Pinpoint the cell where the given text exists, returning its (X, Y) midpoint coordinate. 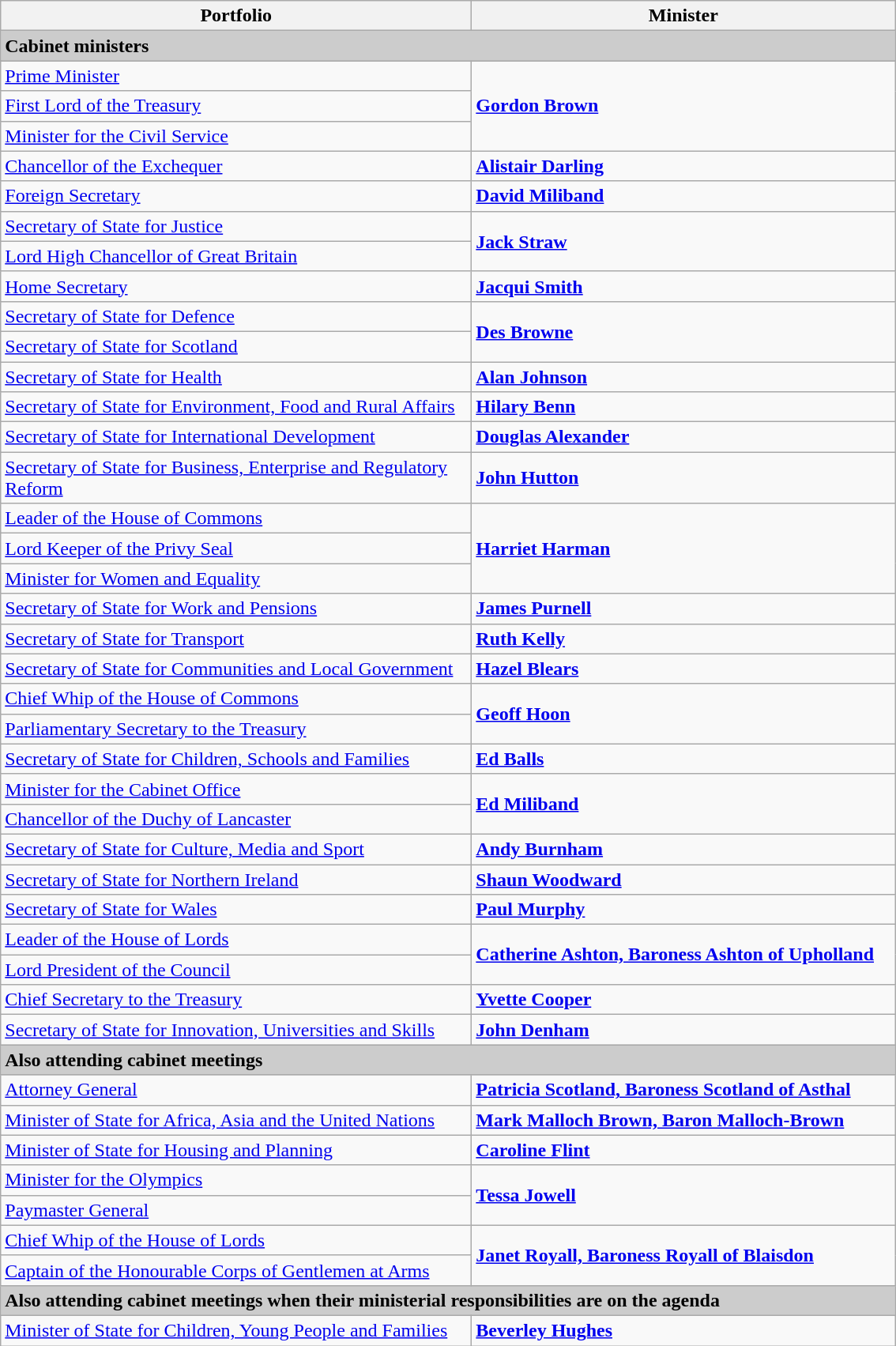
Paul Murphy (683, 910)
Minister for the Olympics (236, 1180)
Lord High Chancellor of Great Britain (236, 256)
Secretary of State for Work and Pensions (236, 609)
Captain of the Honourable Corps of Gentlemen at Arms (236, 1270)
Secretary of State for Justice (236, 226)
Minister (683, 16)
Minister of State for Children, Young People and Families (236, 1330)
Jack Straw (683, 241)
Secretary of State for International Development (236, 437)
Minister of State for Africa, Asia and the United Nations (236, 1120)
Prime Minister (236, 76)
Jacqui Smith (683, 286)
Secretary of State for Business, Enterprise and Regulatory Reform (236, 477)
Chief Whip of the House of Commons (236, 699)
Minister of State for Housing and Planning (236, 1150)
Beverley Hughes (683, 1330)
Secretary of State for Culture, Media and Sport (236, 849)
Patricia Scotland, Baroness Scotland of Asthal (683, 1090)
Cabinet ministers (448, 46)
Ed Miliband (683, 804)
Chancellor of the Exchequer (236, 166)
Secretary of State for Children, Schools and Families (236, 759)
Hilary Benn (683, 407)
Lord Keeper of the Privy Seal (236, 549)
Secretary of State for Northern Ireland (236, 880)
Home Secretary (236, 286)
Attorney General (236, 1090)
Janet Royall, Baroness Royall of Blaisdon (683, 1255)
Alistair Darling (683, 166)
David Miliband (683, 196)
Secretary of State for Environment, Food and Rural Affairs (236, 407)
Tessa Jowell (683, 1195)
Secretary of State for Communities and Local Government (236, 669)
Secretary of State for Wales (236, 910)
Parliamentary Secretary to the Treasury (236, 729)
First Lord of the Treasury (236, 106)
Catherine Ashton, Baroness Ashton of Upholland (683, 955)
Des Browne (683, 331)
Andy Burnham (683, 849)
Lord President of the Council (236, 970)
Minister for the Cabinet Office (236, 789)
Chief Secretary to the Treasury (236, 1000)
Secretary of State for Defence (236, 316)
Shaun Woodward (683, 880)
Minister for Women and Equality (236, 579)
Hazel Blears (683, 669)
Leader of the House of Lords (236, 940)
Secretary of State for Transport (236, 639)
Alan Johnson (683, 377)
Mark Malloch Brown, Baron Malloch-Brown (683, 1120)
Paymaster General (236, 1210)
Also attending cabinet meetings when their ministerial responsibilities are on the agenda (448, 1300)
Harriet Harman (683, 549)
Yvette Cooper (683, 1000)
Also attending cabinet meetings (448, 1060)
Gordon Brown (683, 106)
Portfolio (236, 16)
John Denham (683, 1030)
John Hutton (683, 477)
Chancellor of the Duchy of Lancaster (236, 819)
Secretary of State for Innovation, Universities and Skills (236, 1030)
Ed Balls (683, 759)
Foreign Secretary (236, 196)
Chief Whip of the House of Lords (236, 1240)
Secretary of State for Scotland (236, 346)
Secretary of State for Health (236, 377)
Leader of the House of Commons (236, 518)
Minister for the Civil Service (236, 136)
Caroline Flint (683, 1150)
Geoff Hoon (683, 714)
James Purnell (683, 609)
Ruth Kelly (683, 639)
Douglas Alexander (683, 437)
